Determine the (X, Y) coordinate at the center of the cell enclosing the given text.  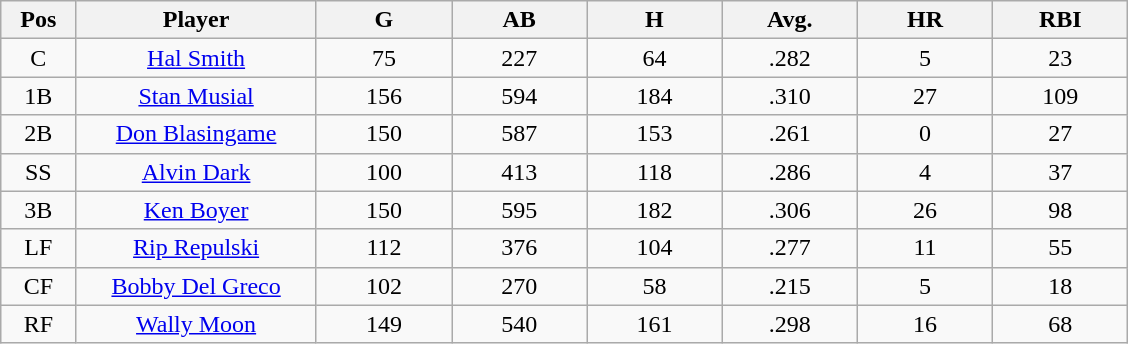
227 (520, 58)
58 (654, 286)
Don Blasingame (196, 134)
0 (924, 134)
595 (520, 210)
.310 (790, 96)
55 (1060, 248)
156 (384, 96)
75 (384, 58)
C (38, 58)
102 (384, 286)
Alvin Dark (196, 172)
16 (924, 324)
.298 (790, 324)
.277 (790, 248)
G (384, 20)
2B (38, 134)
100 (384, 172)
104 (654, 248)
184 (654, 96)
161 (654, 324)
68 (1060, 324)
182 (654, 210)
.286 (790, 172)
4 (924, 172)
37 (1060, 172)
149 (384, 324)
.215 (790, 286)
413 (520, 172)
64 (654, 58)
26 (924, 210)
11 (924, 248)
Bobby Del Greco (196, 286)
SS (38, 172)
.261 (790, 134)
Avg. (790, 20)
98 (1060, 210)
Player (196, 20)
Stan Musial (196, 96)
153 (654, 134)
LF (38, 248)
Wally Moon (196, 324)
540 (520, 324)
Pos (38, 20)
3B (38, 210)
18 (1060, 286)
RF (38, 324)
H (654, 20)
1B (38, 96)
270 (520, 286)
109 (1060, 96)
Hal Smith (196, 58)
CF (38, 286)
118 (654, 172)
.282 (790, 58)
587 (520, 134)
23 (1060, 58)
.306 (790, 210)
AB (520, 20)
376 (520, 248)
HR (924, 20)
Rip Repulski (196, 248)
Ken Boyer (196, 210)
112 (384, 248)
RBI (1060, 20)
594 (520, 96)
